For the text-containing cell, return its midpoint in (x, y) coordinate format. 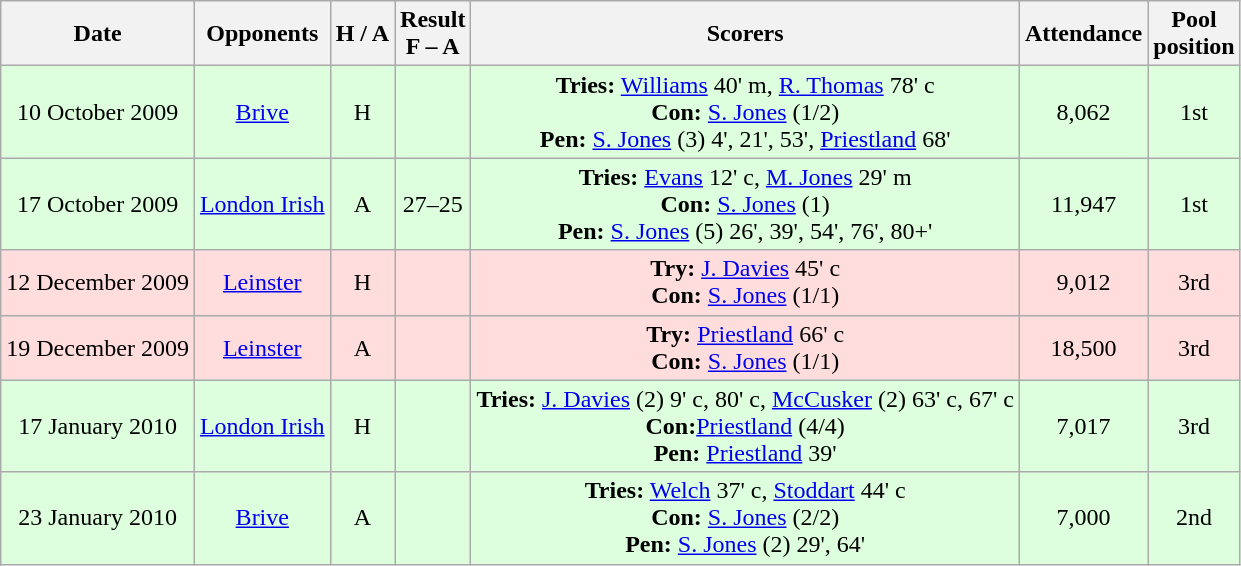
18,500 (1083, 348)
11,947 (1083, 204)
Tries: Welch 37' c, Stoddart 44' cCon: S. Jones (2/2)Pen: S. Jones (2) 29', 64' (745, 518)
17 January 2010 (98, 426)
27–25 (433, 204)
19 December 2009 (98, 348)
Attendance (1083, 34)
Tries: Evans 12' c, M. Jones 29' mCon: S. Jones (1)Pen: S. Jones (5) 26', 39', 54', 76', 80+' (745, 204)
12 December 2009 (98, 282)
23 January 2010 (98, 518)
Tries: Williams 40' m, R. Thomas 78' cCon: S. Jones (1/2)Pen: S. Jones (3) 4', 21', 53', Priestland 68' (745, 112)
17 October 2009 (98, 204)
H / A (362, 34)
Try: J. Davies 45' cCon: S. Jones (1/1) (745, 282)
2nd (1194, 518)
10 October 2009 (98, 112)
Try: Priestland 66' cCon: S. Jones (1/1) (745, 348)
8,062 (1083, 112)
9,012 (1083, 282)
Poolposition (1194, 34)
7,000 (1083, 518)
7,017 (1083, 426)
Date (98, 34)
Scorers (745, 34)
ResultF – A (433, 34)
Opponents (262, 34)
Tries: J. Davies (2) 9' c, 80' c, McCusker (2) 63' c, 67' cCon:Priestland (4/4)Pen: Priestland 39' (745, 426)
